Extract the (X, Y) coordinate from the center of the cell holding the provided text.  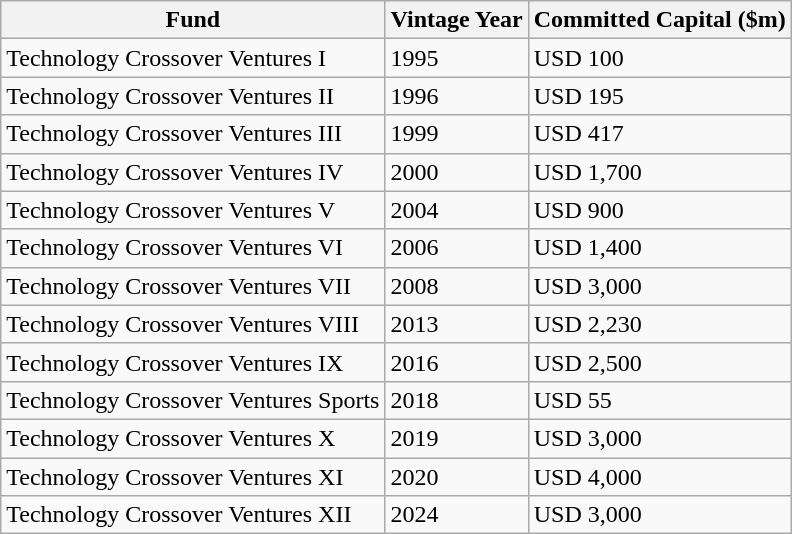
2019 (456, 438)
2016 (456, 362)
Technology Crossover Ventures Sports (193, 400)
USD 900 (660, 210)
Technology Crossover Ventures I (193, 58)
2008 (456, 286)
Technology Crossover Ventures IV (193, 172)
Technology Crossover Ventures VI (193, 248)
USD 55 (660, 400)
Technology Crossover Ventures III (193, 134)
2018 (456, 400)
2000 (456, 172)
Committed Capital ($m) (660, 20)
USD 417 (660, 134)
Technology Crossover Ventures XI (193, 477)
USD 100 (660, 58)
USD 2,230 (660, 324)
Fund (193, 20)
2013 (456, 324)
USD 2,500 (660, 362)
1999 (456, 134)
Vintage Year (456, 20)
Technology Crossover Ventures VII (193, 286)
Technology Crossover Ventures IX (193, 362)
Technology Crossover Ventures II (193, 96)
2004 (456, 210)
USD 195 (660, 96)
USD 1,400 (660, 248)
2024 (456, 515)
USD 4,000 (660, 477)
2006 (456, 248)
Technology Crossover Ventures XII (193, 515)
USD 1,700 (660, 172)
2020 (456, 477)
Technology Crossover Ventures X (193, 438)
1996 (456, 96)
Technology Crossover Ventures VIII (193, 324)
Technology Crossover Ventures V (193, 210)
1995 (456, 58)
